Provide the [X, Y] coordinate of the cell's center where the given text is located.  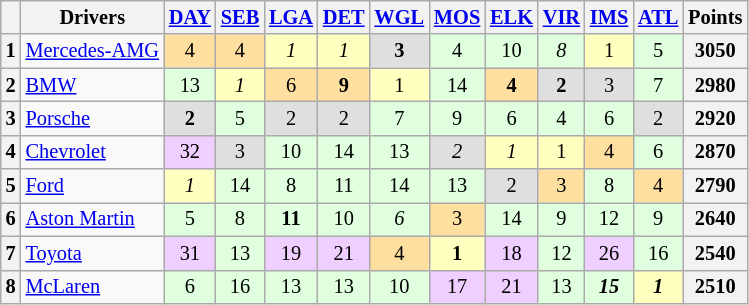
3050 [715, 51]
15 [609, 287]
26 [609, 253]
31 [190, 253]
2920 [715, 118]
ELK [512, 17]
Ford [92, 186]
2790 [715, 186]
VIR [562, 17]
Drivers [92, 17]
ATL [658, 17]
Toyota [92, 253]
19 [291, 253]
18 [512, 253]
Chevrolet [92, 152]
Porsche [92, 118]
BMW [92, 85]
Points [715, 17]
IMS [609, 17]
2870 [715, 152]
2540 [715, 253]
17 [457, 287]
LGA [291, 17]
32 [190, 152]
Mercedes-AMG [92, 51]
WGL [400, 17]
SEB [240, 17]
Aston Martin [92, 219]
DAY [190, 17]
MOS [457, 17]
2980 [715, 85]
2640 [715, 219]
2510 [715, 287]
DET [344, 17]
McLaren [92, 287]
